Extract the [X, Y] coordinate from the center of the cell holding the provided text.  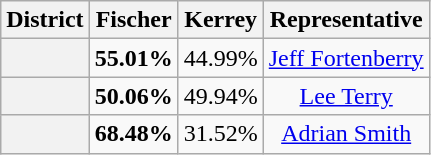
Jeff Fortenberry [346, 58]
Adrian Smith [346, 134]
55.01% [134, 58]
31.52% [220, 134]
Fischer [134, 20]
68.48% [134, 134]
50.06% [134, 96]
District [45, 20]
49.94% [220, 96]
44.99% [220, 58]
Kerrey [220, 20]
Lee Terry [346, 96]
Representative [346, 20]
